For the text-containing cell, return its midpoint in (x, y) coordinate format. 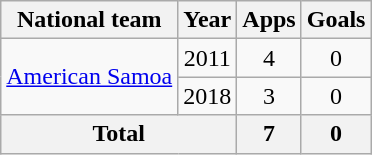
Year (208, 20)
3 (269, 96)
7 (269, 134)
Apps (269, 20)
National team (90, 20)
American Samoa (90, 77)
2011 (208, 58)
2018 (208, 96)
Goals (336, 20)
Total (119, 134)
4 (269, 58)
